Locate the cell with the specified text and output its [x, y] center coordinate. 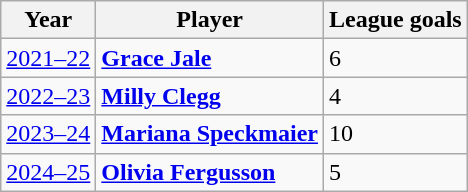
6 [396, 58]
Player [210, 20]
Milly Clegg [210, 96]
2021–22 [48, 58]
Olivia Fergusson [210, 172]
Mariana Speckmaier [210, 134]
5 [396, 172]
2023–24 [48, 134]
Year [48, 20]
2022–23 [48, 96]
2024–25 [48, 172]
League goals [396, 20]
10 [396, 134]
4 [396, 96]
Grace Jale [210, 58]
